Find where the given text appears and provide that cell's center as (X, Y) coordinate. 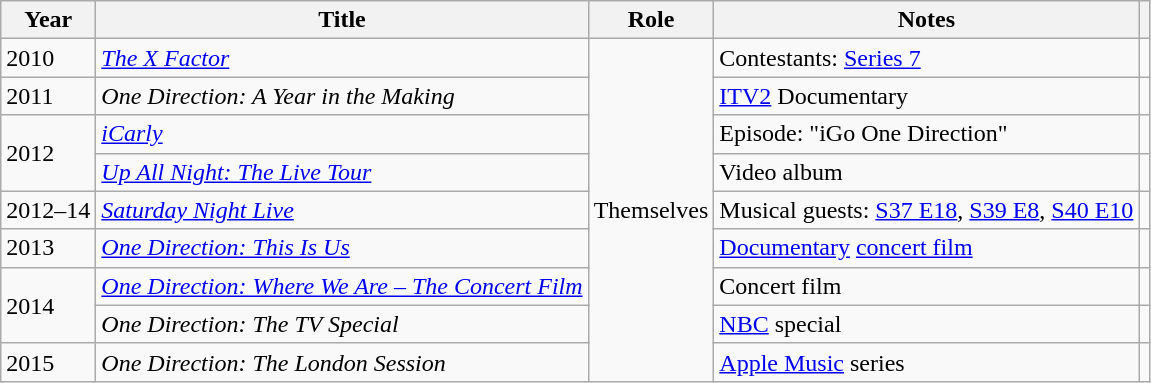
Notes (926, 20)
2015 (48, 362)
2014 (48, 305)
The X Factor (342, 58)
One Direction: The TV Special (342, 324)
One Direction: This Is Us (342, 248)
Video album (926, 172)
Apple Music series (926, 362)
Documentary concert film (926, 248)
2010 (48, 58)
Title (342, 20)
Episode: "iGo One Direction" (926, 134)
ITV2 Documentary (926, 96)
Up All Night: The Live Tour (342, 172)
Concert film (926, 286)
One Direction: The London Session (342, 362)
iCarly (342, 134)
2012 (48, 153)
Role (651, 20)
NBC special (926, 324)
Contestants: Series 7 (926, 58)
Year (48, 20)
Themselves (651, 210)
2011 (48, 96)
One Direction: Where We Are – The Concert Film (342, 286)
2012–14 (48, 210)
One Direction: A Year in the Making (342, 96)
Musical guests: S37 E18, S39 E8, S40 E10 (926, 210)
Saturday Night Live (342, 210)
2013 (48, 248)
